From the cell containing the given text, extract its center point as [X, Y] coordinate. 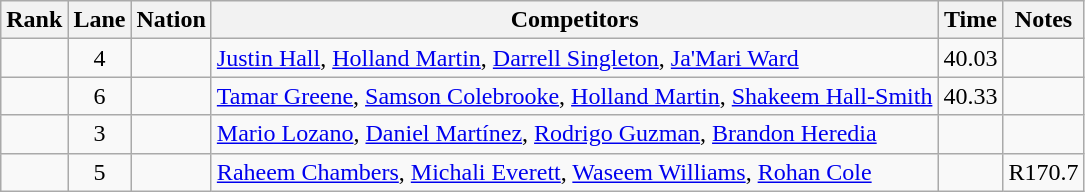
Lane [100, 20]
Nation [171, 20]
Justin Hall, Holland Martin, Darrell Singleton, Ja'Mari Ward [574, 58]
Competitors [574, 20]
R170.7 [1044, 172]
40.33 [970, 96]
40.03 [970, 58]
Notes [1044, 20]
Rank [34, 20]
6 [100, 96]
4 [100, 58]
Time [970, 20]
3 [100, 134]
Tamar Greene, Samson Colebrooke, Holland Martin, Shakeem Hall-Smith [574, 96]
Mario Lozano, Daniel Martínez, Rodrigo Guzman, Brandon Heredia [574, 134]
Raheem Chambers, Michali Everett, Waseem Williams, Rohan Cole [574, 172]
5 [100, 172]
